Locate the cell with the specified text and output its [x, y] center coordinate. 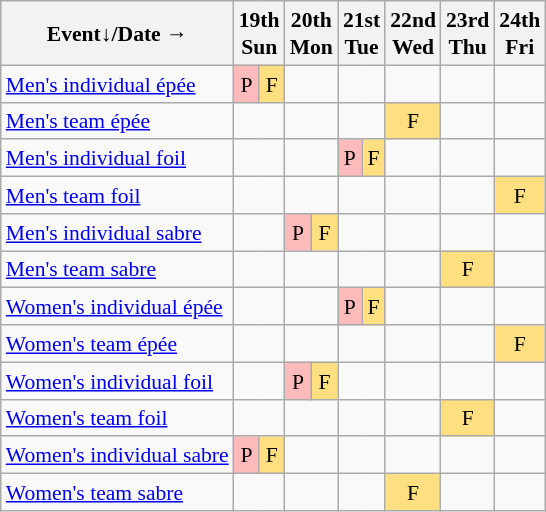
22ndWed [413, 33]
Women's individual sabre [118, 454]
Women's team sabre [118, 492]
Women's team épée [118, 344]
Men's team sabre [118, 268]
21stTue [362, 33]
Men's team foil [118, 194]
Women's individual foil [118, 380]
Event↓/Date → [118, 33]
Men's individual épée [118, 84]
Men's team épée [118, 120]
Women's team foil [118, 418]
Men's individual sabre [118, 232]
23rdThu [468, 33]
24thFri [520, 33]
20thMon [312, 33]
Men's individual foil [118, 158]
Women's individual épée [118, 306]
19thSun [260, 33]
